Scan for the cell matching the given text and deliver its (x, y) coordinate at center. 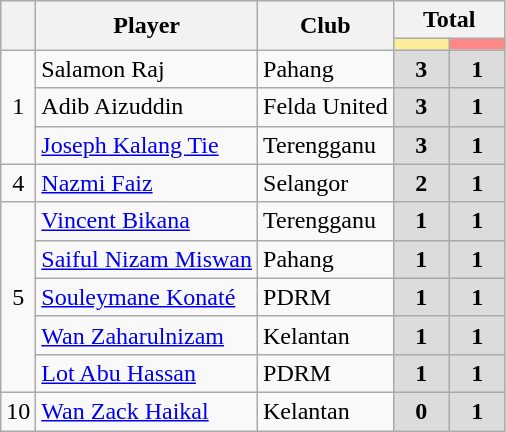
10 (18, 411)
2 (421, 183)
5 (18, 297)
Salamon Raj (147, 69)
Selangor (326, 183)
Wan Zack Haikal (147, 411)
Club (326, 26)
Lot Abu Hassan (147, 373)
Souleymane Konaté (147, 297)
Felda United (326, 107)
4 (18, 183)
Player (147, 26)
Wan Zaharulnizam (147, 335)
Adib Aizuddin (147, 107)
Saiful Nizam Miswan (147, 259)
Joseph Kalang Tie (147, 145)
Vincent Bikana (147, 221)
0 (421, 411)
Nazmi Faiz (147, 183)
Total (449, 20)
